Return [X, Y] of the center of cell containing provided text 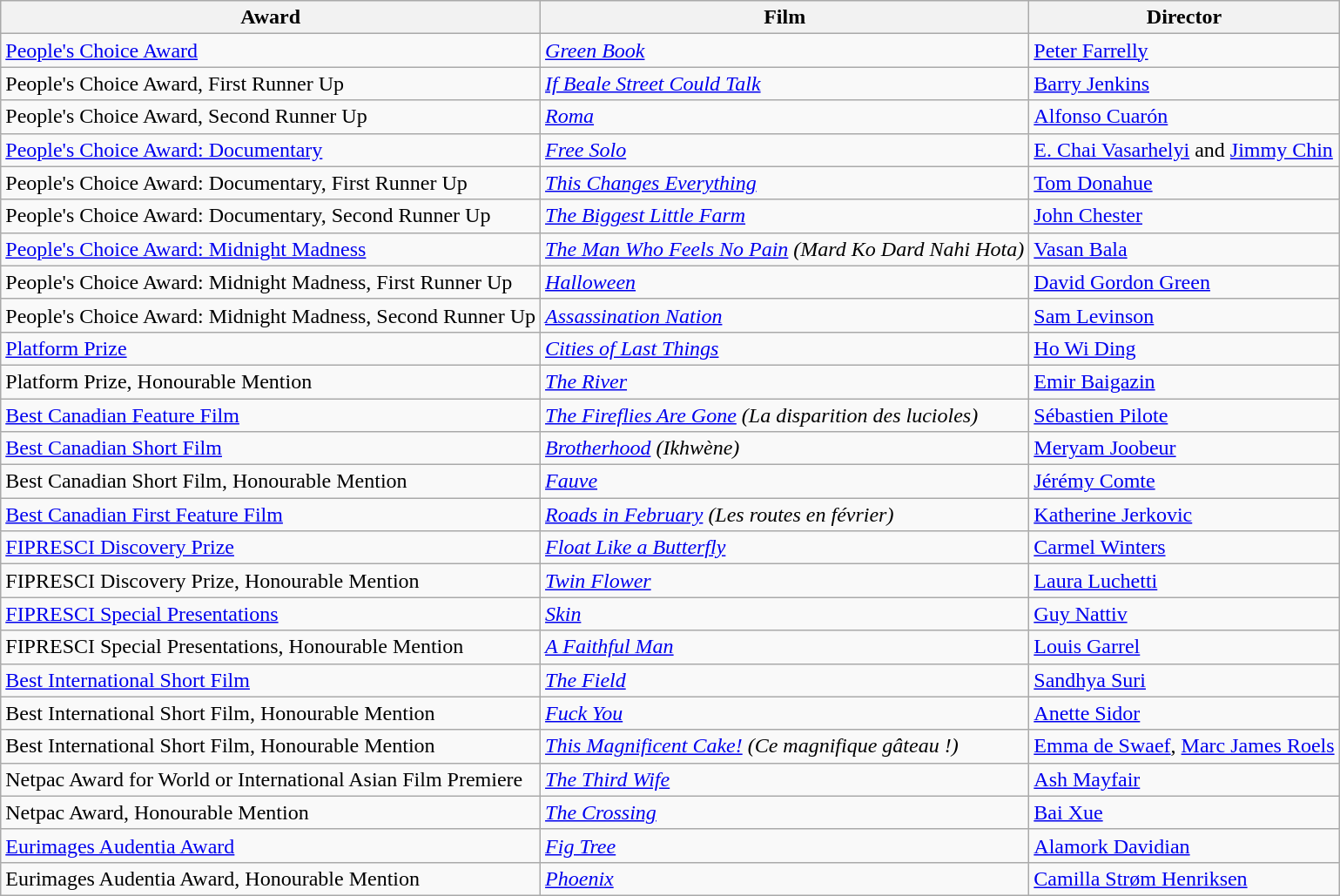
This Magnificent Cake! (Ce magnifique gâteau !) [785, 746]
Fig Tree [785, 845]
Platform Prize, Honourable Mention [271, 381]
Best Canadian Short Film, Honourable Mention [271, 482]
Director [1184, 17]
Green Book [785, 51]
Netpac Award, Honourable Mention [271, 812]
Roma [785, 117]
Award [271, 17]
John Chester [1184, 216]
People's Choice Award, First Runner Up [271, 84]
Meryam Joobeur [1184, 448]
FIPRESCI Special Presentations, Honourable Mention [271, 647]
Free Solo [785, 150]
The Crossing [785, 812]
Halloween [785, 282]
The Fireflies Are Gone (La disparition des lucioles) [785, 415]
People's Choice Award: Midnight Madness, First Runner Up [271, 282]
Katherine Jerkovic [1184, 515]
Anette Sidor [1184, 713]
Fauve [785, 482]
The River [785, 381]
Jérémy Comte [1184, 482]
FIPRESCI Special Presentations [271, 614]
Bai Xue [1184, 812]
If Beale Street Could Talk [785, 84]
This Changes Everything [785, 183]
Louis Garrel [1184, 647]
Brotherhood (Ikhwène) [785, 448]
Alfonso Cuarón [1184, 117]
A Faithful Man [785, 647]
Twin Flower [785, 581]
E. Chai Vasarhelyi and Jimmy Chin [1184, 150]
Assassination Nation [785, 315]
People's Choice Award: Midnight Madness, Second Runner Up [271, 315]
People's Choice Award: Documentary, First Runner Up [271, 183]
Emma de Swaef, Marc James Roels [1184, 746]
Ash Mayfair [1184, 779]
Roads in February (Les routes en février) [785, 515]
Platform Prize [271, 348]
The Third Wife [785, 779]
Eurimages Audentia Award, Honourable Mention [271, 879]
Best International Short Film [271, 680]
The Biggest Little Farm [785, 216]
Netpac Award for World or International Asian Film Premiere [271, 779]
Emir Baigazin [1184, 381]
Barry Jenkins [1184, 84]
Sébastien Pilote [1184, 415]
People's Choice Award: Documentary, Second Runner Up [271, 216]
People's Choice Award: Documentary [271, 150]
Float Like a Butterfly [785, 548]
The Field [785, 680]
Peter Farrelly [1184, 51]
FIPRESCI Discovery Prize, Honourable Mention [271, 581]
Sandhya Suri [1184, 680]
People's Choice Award [271, 51]
Cities of Last Things [785, 348]
Guy Nattiv [1184, 614]
Skin [785, 614]
Vasan Bala [1184, 249]
Ho Wi Ding [1184, 348]
Eurimages Audentia Award [271, 845]
Alamork Davidian [1184, 845]
Sam Levinson [1184, 315]
Best Canadian First Feature Film [271, 515]
Film [785, 17]
David Gordon Green [1184, 282]
FIPRESCI Discovery Prize [271, 548]
People's Choice Award: Midnight Madness [271, 249]
Camilla Strøm Henriksen [1184, 879]
Tom Donahue [1184, 183]
The Man Who Feels No Pain (Mard Ko Dard Nahi Hota) [785, 249]
Fuck You [785, 713]
Carmel Winters [1184, 548]
People's Choice Award, Second Runner Up [271, 117]
Phoenix [785, 879]
Best Canadian Feature Film [271, 415]
Laura Luchetti [1184, 581]
Best Canadian Short Film [271, 448]
